Locate the cell with the specified text and output its (x, y) center coordinate. 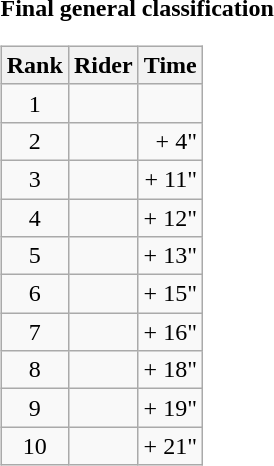
4 (34, 217)
1 (34, 103)
10 (34, 446)
3 (34, 179)
+ 12" (170, 217)
+ 15" (170, 294)
7 (34, 332)
+ 19" (170, 408)
Rank (34, 65)
Time (170, 65)
+ 13" (170, 256)
+ 18" (170, 370)
2 (34, 141)
Rider (103, 65)
5 (34, 256)
+ 21" (170, 446)
9 (34, 408)
8 (34, 370)
+ 16" (170, 332)
+ 11" (170, 179)
6 (34, 294)
+ 4" (170, 141)
